Detect which cell encompasses the target text, then output its [x, y] center coordinate. 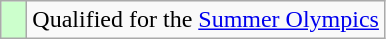
Qualified for the Summer Olympics [206, 20]
